Identify which cell holds the provided text, then report its (x, y) central coordinate. 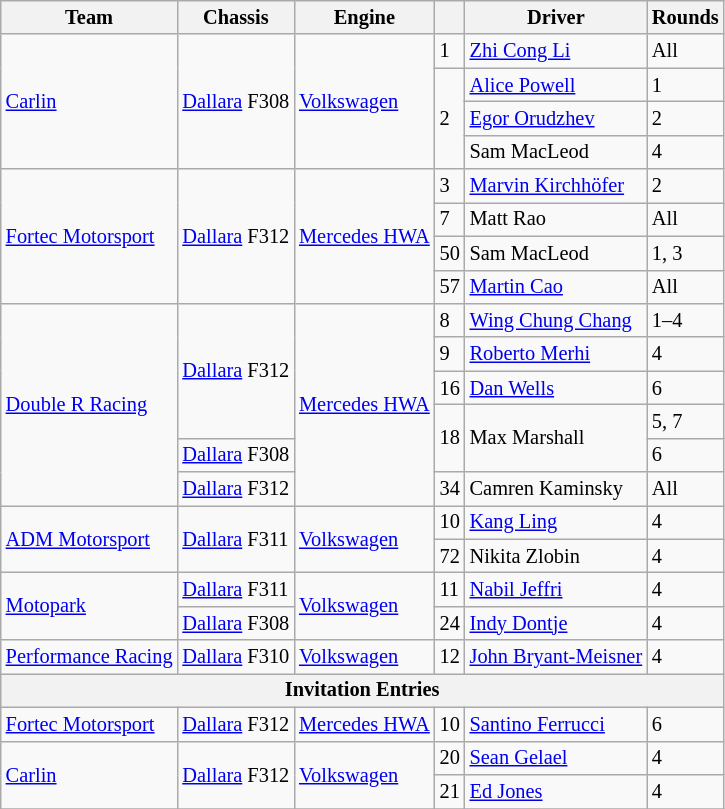
Team (90, 17)
20 (450, 758)
16 (450, 388)
11 (450, 589)
Alice Powell (556, 85)
50 (450, 253)
18 (450, 438)
Chassis (236, 17)
Kang Ling (556, 522)
Performance Racing (90, 657)
Max Marshall (556, 438)
24 (450, 623)
Matt Rao (556, 219)
Driver (556, 17)
Nikita Zlobin (556, 556)
Martin Cao (556, 287)
Invitation Entries (362, 690)
Santino Ferrucci (556, 724)
ADM Motorsport (90, 538)
3 (450, 186)
7 (450, 219)
Motopark (90, 606)
Dallara F310 (236, 657)
Indy Dontje (556, 623)
Ed Jones (556, 791)
Rounds (686, 17)
9 (450, 354)
Egor Orudzhev (556, 118)
Double R Racing (90, 404)
21 (450, 791)
Camren Kaminsky (556, 489)
5, 7 (686, 421)
57 (450, 287)
1, 3 (686, 253)
34 (450, 489)
12 (450, 657)
Nabil Jeffri (556, 589)
1–4 (686, 320)
John Bryant-Meisner (556, 657)
Zhi Cong Li (556, 51)
Dan Wells (556, 388)
Wing Chung Chang (556, 320)
Sean Gelael (556, 758)
Engine (364, 17)
8 (450, 320)
Marvin Kirchhöfer (556, 186)
Roberto Merhi (556, 354)
72 (450, 556)
